Capture the cell that displays the provided text and extract its (x, y) central coordinate. 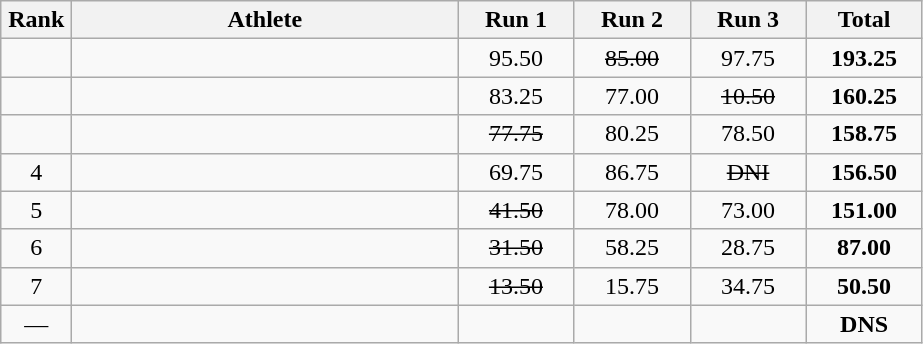
73.00 (748, 210)
78.00 (632, 210)
83.25 (516, 96)
Total (864, 20)
85.00 (632, 58)
7 (36, 286)
DNI (748, 172)
13.50 (516, 286)
87.00 (864, 248)
Rank (36, 20)
Run 2 (632, 20)
DNS (864, 324)
6 (36, 248)
15.75 (632, 286)
41.50 (516, 210)
50.50 (864, 286)
160.25 (864, 96)
Athlete (265, 20)
156.50 (864, 172)
78.50 (748, 134)
69.75 (516, 172)
Run 3 (748, 20)
97.75 (748, 58)
31.50 (516, 248)
— (36, 324)
5 (36, 210)
151.00 (864, 210)
Run 1 (516, 20)
4 (36, 172)
34.75 (748, 286)
28.75 (748, 248)
95.50 (516, 58)
10.50 (748, 96)
77.00 (632, 96)
193.25 (864, 58)
58.25 (632, 248)
77.75 (516, 134)
86.75 (632, 172)
158.75 (864, 134)
80.25 (632, 134)
